Capture the cell that displays the provided text and extract its [x, y] central coordinate. 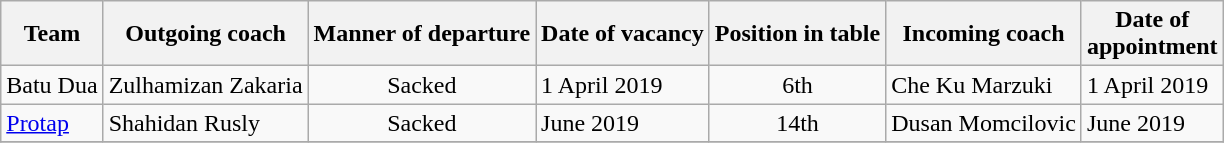
Outgoing coach [206, 34]
Incoming coach [984, 34]
14th [797, 123]
Protap [52, 123]
Manner of departure [422, 34]
Position in table [797, 34]
Date of vacancy [623, 34]
6th [797, 85]
Shahidan Rusly [206, 123]
Dusan Momcilovic [984, 123]
Batu Dua [52, 85]
Date ofappointment [1152, 34]
Team [52, 34]
Zulhamizan Zakaria [206, 85]
Che Ku Marzuki [984, 85]
